Find where the given text appears and provide that cell's center as [X, Y] coordinate. 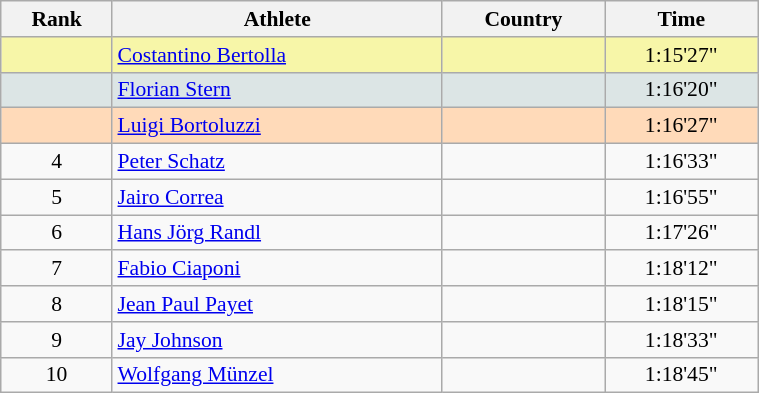
Jay Johnson [277, 340]
Wolfgang Münzel [277, 375]
1:16'33" [682, 162]
Time [682, 19]
1:18'12" [682, 269]
5 [57, 197]
8 [57, 304]
1:15'27" [682, 55]
6 [57, 233]
Athlete [277, 19]
1:18'45" [682, 375]
9 [57, 340]
Jairo Correa [277, 197]
Hans Jörg Randl [277, 233]
1:18'15" [682, 304]
Fabio Ciaponi [277, 269]
10 [57, 375]
Luigi Bortoluzzi [277, 126]
Rank [57, 19]
Peter Schatz [277, 162]
7 [57, 269]
Jean Paul Payet [277, 304]
Florian Stern [277, 90]
1:16'20" [682, 90]
Country [524, 19]
Costantino Bertolla [277, 55]
1:18'33" [682, 340]
1:17'26" [682, 233]
1:16'55" [682, 197]
4 [57, 162]
1:16'27" [682, 126]
